Scan for the cell matching the given text and deliver its (x, y) coordinate at center. 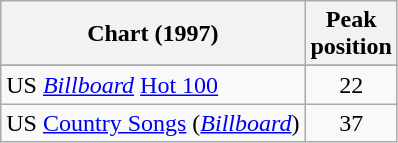
Chart (1997) (153, 34)
US Country Songs (Billboard) (153, 123)
Peakposition (351, 34)
22 (351, 85)
US Billboard Hot 100 (153, 85)
37 (351, 123)
